Capture the cell that displays the provided text and extract its (x, y) central coordinate. 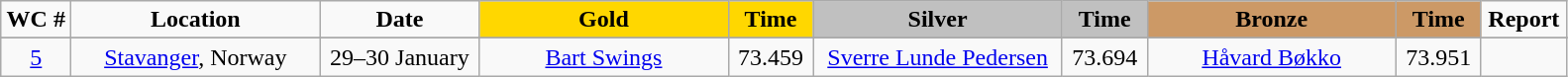
29–30 January (400, 57)
Report (1523, 20)
5 (36, 57)
73.459 (771, 57)
Gold (604, 20)
Sverre Lunde Pedersen (937, 57)
73.694 (1104, 57)
Date (400, 20)
Silver (937, 20)
WC # (36, 20)
Stavanger, Norway (196, 57)
Location (196, 20)
Bronze (1272, 20)
73.951 (1438, 57)
Bart Swings (604, 57)
Håvard Bøkko (1272, 57)
